Locate the cell with the specified text and output its [X, Y] center coordinate. 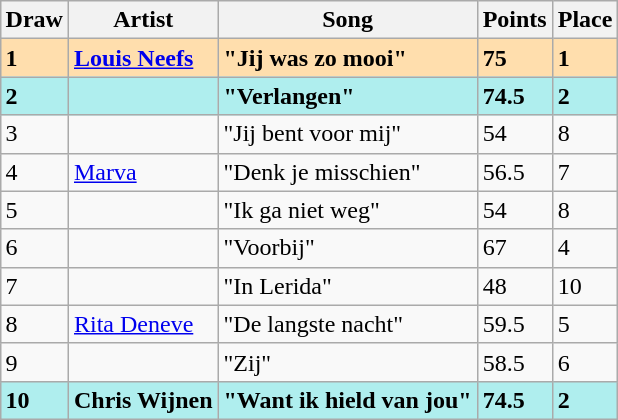
48 [514, 286]
56.5 [514, 172]
Chris Wijnen [143, 400]
Artist [143, 20]
3 [34, 134]
Points [514, 20]
"De langste nacht" [348, 324]
9 [34, 362]
"Denk je misschien" [348, 172]
75 [514, 58]
Marva [143, 172]
Draw [34, 20]
Rita Deneve [143, 324]
"Voorbij" [348, 248]
58.5 [514, 362]
"Jij was zo mooi" [348, 58]
"Jij bent voor mij" [348, 134]
"Zij" [348, 362]
Louis Neefs [143, 58]
"Want ik hield van jou" [348, 400]
"Verlangen" [348, 96]
Place [585, 20]
Song [348, 20]
"In Lerida" [348, 286]
67 [514, 248]
59.5 [514, 324]
"Ik ga niet weg" [348, 210]
